Locate the cell with the specified text and output its [X, Y] center coordinate. 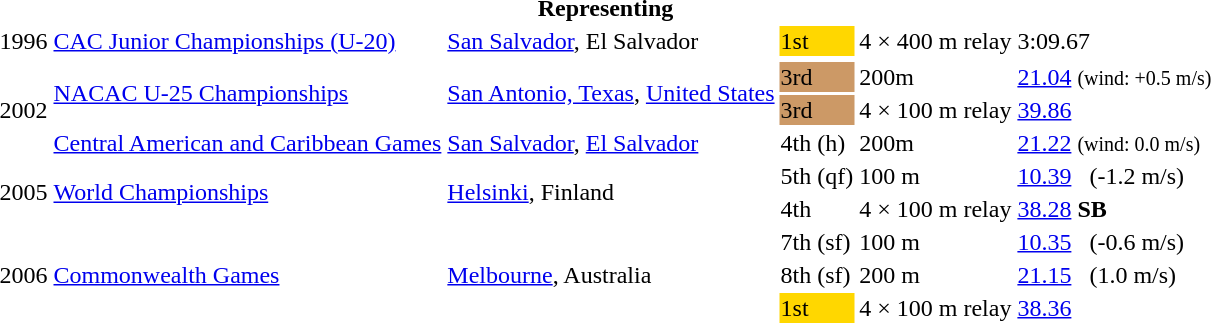
4 × 400 m relay [936, 41]
Melbourne, Australia [611, 275]
8th (sf) [817, 275]
4th [817, 209]
4th (h) [817, 143]
Commonwealth Games [248, 275]
San Antonio, Texas, United States [611, 94]
Central American and Caribbean Games [248, 143]
World Championships [248, 192]
Helsinki, Finland [611, 192]
7th (sf) [817, 242]
NACAC U-25 Championships [248, 94]
CAC Junior Championships (U-20) [248, 41]
5th (qf) [817, 176]
200 m [936, 275]
